Capture the cell that displays the provided text and extract its [X, Y] central coordinate. 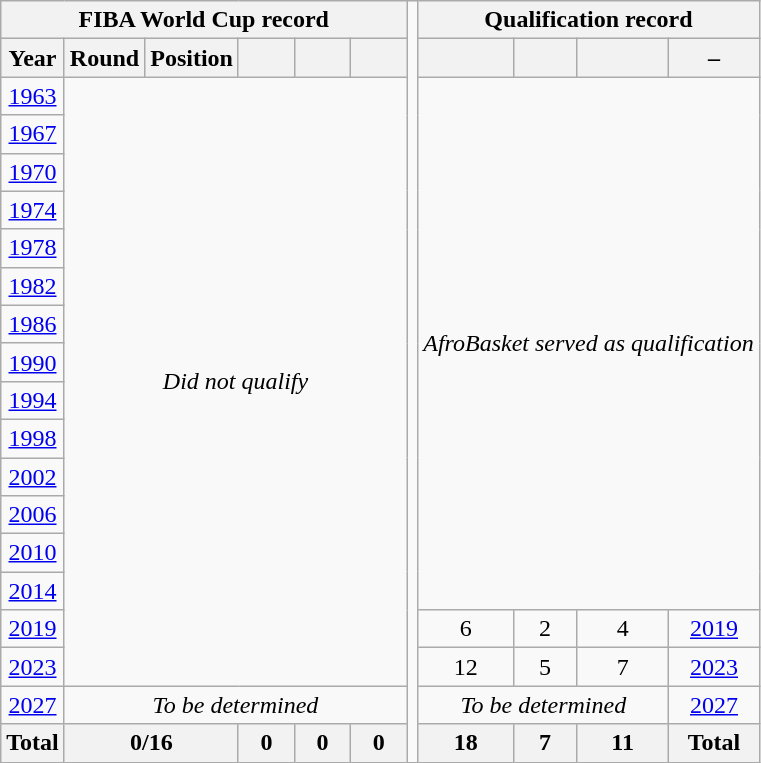
1998 [33, 438]
0/16 [151, 743]
4 [623, 629]
18 [466, 743]
2006 [33, 515]
2 [546, 629]
– [714, 58]
11 [623, 743]
1970 [33, 172]
FIBA World Cup record [204, 20]
1982 [33, 286]
5 [546, 667]
1978 [33, 248]
1974 [33, 210]
Did not qualify [235, 382]
6 [466, 629]
Year [33, 58]
Qualification record [588, 20]
1990 [33, 362]
Position [192, 58]
1967 [33, 134]
2010 [33, 553]
1986 [33, 324]
Round [104, 58]
12 [466, 667]
2014 [33, 591]
2002 [33, 477]
1963 [33, 96]
AfroBasket served as qualification [588, 344]
1994 [33, 400]
